Return [x, y] of the center of cell containing provided text 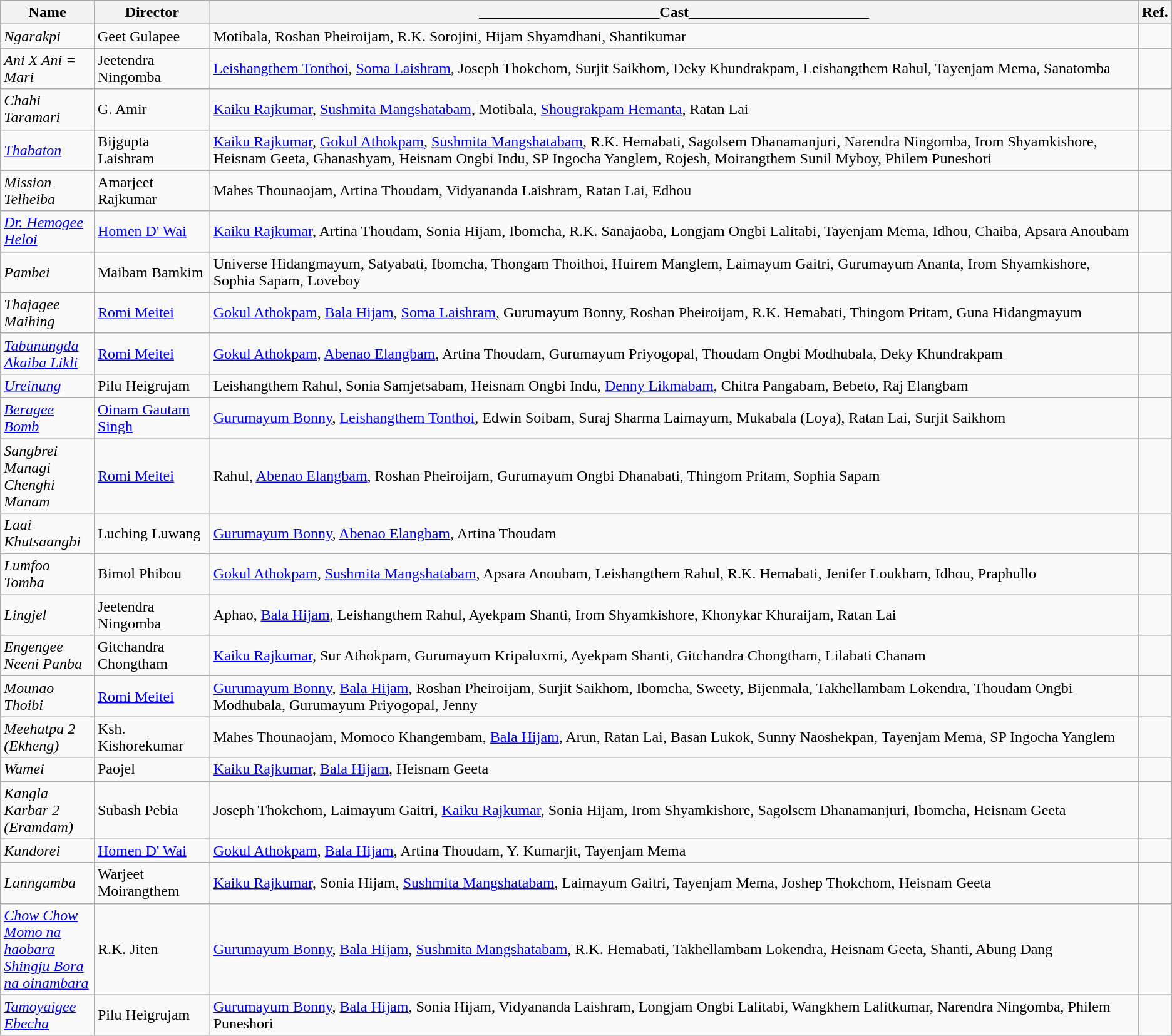
Mounao Thoibi [48, 696]
Kangla Karbar 2 (Eramdam) [48, 810]
Joseph Thokchom, Laimayum Gaitri, Kaiku Rajkumar, Sonia Hijam, Irom Shyamkishore, Sagolsem Dhanamanjuri, Ibomcha, Heisnam Geeta [674, 810]
Mahes Thounaojam, Momoco Khangembam, Bala Hijam, Arun, Ratan Lai, Basan Lukok, Sunny Naoshekpan, Tayenjam Mema, SP Ingocha Yanglem [674, 737]
Kaiku Rajkumar, Sur Athokpam, Gurumayum Kripaluxmi, Ayekpam Shanti, Gitchandra Chongtham, Lilabati Chanam [674, 656]
Subash Pebia [152, 810]
Kaiku Rajkumar, Bala Hijam, Heisnam Geeta [674, 769]
Gurumayum Bonny, Abenao Elangbam, Artina Thoudam [674, 533]
Ref. [1154, 13]
Mission Telheiba [48, 190]
Name [48, 13]
Kaiku Rajkumar, Artina Thoudam, Sonia Hijam, Ibomcha, R.K. Sanajaoba, Longjam Ongbi Lalitabi, Tayenjam Mema, Idhou, Chaiba, Apsara Anoubam [674, 232]
Thabaton [48, 150]
Ani X Ani = Mari [48, 69]
Rahul, Abenao Elangbam, Roshan Pheiroijam, Gurumayum Ongbi Dhanabati, Thingom Pritam, Sophia Sapam [674, 476]
Gurumayum Bonny, Bala Hijam, Sonia Hijam, Vidyananda Laishram, Longjam Ongbi Lalitabi, Wangkhem Lalitkumar, Narendra Ningomba, Philem Puneshori [674, 1015]
Warjeet Moirangthem [152, 883]
Motibala, Roshan Pheiroijam, R.K. Sorojini, Hijam Shyamdhani, Shantikumar [674, 36]
Tabunungda Akaiba Likli [48, 353]
Maibam Bamkim [152, 272]
Chow Chow Momo na haobara Shingju Bora na oinambara [48, 949]
Wamei [48, 769]
Gokul Athokpam, Sushmita Mangshatabam, Apsara Anoubam, Leishangthem Rahul, R.K. Hemabati, Jenifer Loukham, Idhou, Praphullo [674, 575]
Thajagee Maihing [48, 313]
Gokul Athokpam, Abenao Elangbam, Artina Thoudam, Gurumayum Priyogopal, Thoudam Ongbi Modhubala, Deky Khundrakpam [674, 353]
Amarjeet Rajkumar [152, 190]
Paojel [152, 769]
Ureinung [48, 386]
Geet Gulapee [152, 36]
Kaiku Rajkumar, Sonia Hijam, Sushmita Mangshatabam, Laimayum Gaitri, Tayenjam Mema, Joshep Thokchom, Heisnam Geeta [674, 883]
Bijgupta Laishram [152, 150]
Leishangthem Tonthoi, Soma Laishram, Joseph Thokchom, Surjit Saikhom, Deky Khundrakpam, Leishangthem Rahul, Tayenjam Mema, Sanatomba [674, 69]
Luching Luwang [152, 533]
Pambei [48, 272]
Lingjel [48, 615]
Leishangthem Rahul, Sonia Samjetsabam, Heisnam Ongbi Indu, Denny Likmabam, Chitra Pangabam, Bebeto, Raj Elangbam [674, 386]
Engengee Neeni Panba [48, 656]
Kundorei [48, 851]
Ngarakpi [48, 36]
Dr. Hemogee Heloi [48, 232]
________________________Cast________________________ [674, 13]
Tamoyaigee Ebecha [48, 1015]
Beragee Bomb [48, 418]
Lumfoo Tomba [48, 575]
Oinam Gautam Singh [152, 418]
Chahi Taramari [48, 109]
Aphao, Bala Hijam, Leishangthem Rahul, Ayekpam Shanti, Irom Shyamkishore, Khonykar Khuraijam, Ratan Lai [674, 615]
Gurumayum Bonny, Bala Hijam, Sushmita Mangshatabam, R.K. Hemabati, Takhellambam Lokendra, Heisnam Geeta, Shanti, Abung Dang [674, 949]
Gurumayum Bonny, Leishangthem Tonthoi, Edwin Soibam, Suraj Sharma Laimayum, Mukabala (Loya), Ratan Lai, Surjit Saikhom [674, 418]
Laai Khutsaangbi [48, 533]
Director [152, 13]
Sangbrei Managi Chenghi Manam [48, 476]
R.K. Jiten [152, 949]
Gitchandra Chongtham [152, 656]
Gokul Athokpam, Bala Hijam, Soma Laishram, Gurumayum Bonny, Roshan Pheiroijam, R.K. Hemabati, Thingom Pritam, Guna Hidangmayum [674, 313]
G. Amir [152, 109]
Ksh. Kishorekumar [152, 737]
Bimol Phibou [152, 575]
Gokul Athokpam, Bala Hijam, Artina Thoudam, Y. Kumarjit, Tayenjam Mema [674, 851]
Mahes Thounaojam, Artina Thoudam, Vidyananda Laishram, Ratan Lai, Edhou [674, 190]
Kaiku Rajkumar, Sushmita Mangshatabam, Motibala, Shougrakpam Hemanta, Ratan Lai [674, 109]
Lanngamba [48, 883]
Meehatpa 2 (Ekheng) [48, 737]
